Return the (x, y) coordinate for the center point of the cell that contains the specified text.  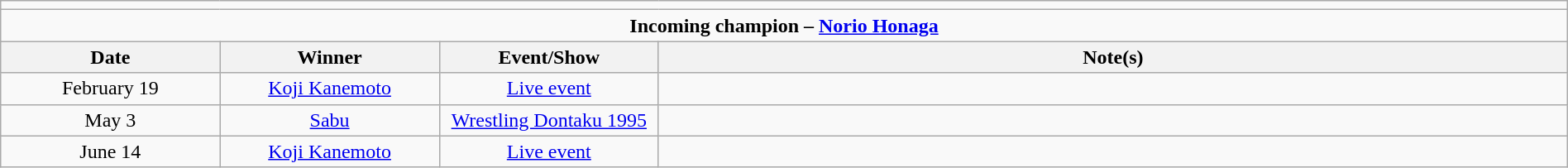
February 19 (111, 89)
Note(s) (1113, 57)
Winner (329, 57)
Event/Show (549, 57)
Date (111, 57)
May 3 (111, 120)
Sabu (329, 120)
Wrestling Dontaku 1995 (549, 120)
June 14 (111, 151)
Incoming champion – Norio Honaga (784, 26)
